Scan for the cell matching the given text and deliver its [X, Y] coordinate at center. 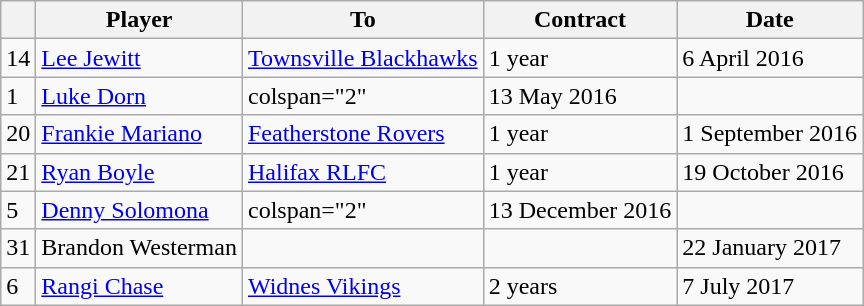
Luke Dorn [140, 96]
Lee Jewitt [140, 58]
20 [18, 134]
13 December 2016 [580, 210]
22 January 2017 [770, 248]
6 [18, 286]
31 [18, 248]
Townsville Blackhawks [362, 58]
5 [18, 210]
Rangi Chase [140, 286]
Contract [580, 20]
Halifax RLFC [362, 172]
Frankie Mariano [140, 134]
21 [18, 172]
Date [770, 20]
19 October 2016 [770, 172]
Ryan Boyle [140, 172]
Player [140, 20]
Widnes Vikings [362, 286]
14 [18, 58]
2 years [580, 286]
6 April 2016 [770, 58]
7 July 2017 [770, 286]
Denny Solomona [140, 210]
13 May 2016 [580, 96]
1 September 2016 [770, 134]
Brandon Westerman [140, 248]
To [362, 20]
1 [18, 96]
Featherstone Rovers [362, 134]
